Locate the cell with the specified text and output its (X, Y) center coordinate. 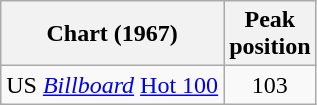
Chart (1967) (112, 34)
Peakposition (270, 34)
103 (270, 85)
US Billboard Hot 100 (112, 85)
